Extract the [X, Y] coordinate from the center of the cell holding the provided text.  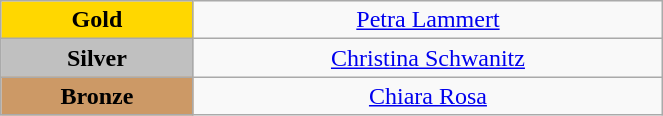
Gold [97, 20]
Christina Schwanitz [428, 58]
Chiara Rosa [428, 96]
Bronze [97, 96]
Petra Lammert [428, 20]
Silver [97, 58]
